Pinpoint the cell where the given text exists, returning its (X, Y) midpoint coordinate. 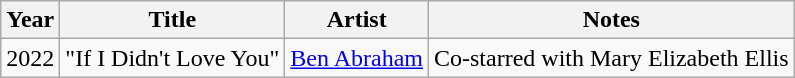
Title (172, 20)
"If I Didn't Love You" (172, 58)
Co-starred with Mary Elizabeth Ellis (611, 58)
Ben Abraham (357, 58)
Artist (357, 20)
Notes (611, 20)
2022 (30, 58)
Year (30, 20)
